Scan for the cell matching the given text and deliver its (x, y) coordinate at center. 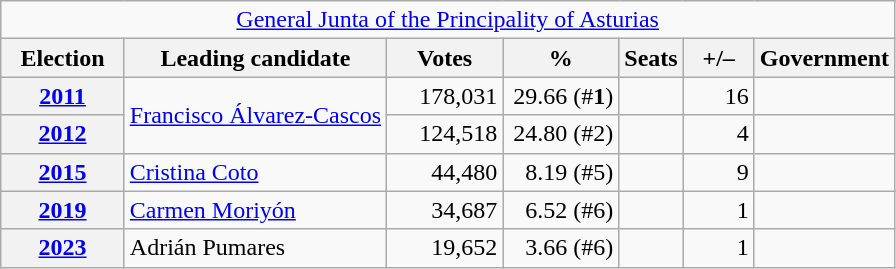
Adrián Pumares (255, 248)
Cristina Coto (255, 172)
124,518 (445, 134)
2019 (63, 210)
% (561, 58)
29.66 (#1) (561, 96)
6.52 (#6) (561, 210)
8.19 (#5) (561, 172)
2011 (63, 96)
2012 (63, 134)
+/– (718, 58)
Seats (651, 58)
Votes (445, 58)
24.80 (#2) (561, 134)
4 (718, 134)
44,480 (445, 172)
9 (718, 172)
34,687 (445, 210)
Government (824, 58)
Leading candidate (255, 58)
2015 (63, 172)
16 (718, 96)
178,031 (445, 96)
General Junta of the Principality of Asturias (448, 20)
Francisco Álvarez-Cascos (255, 115)
Election (63, 58)
19,652 (445, 248)
Carmen Moriyón (255, 210)
3.66 (#6) (561, 248)
2023 (63, 248)
